Determine the (X, Y) coordinate at the center of the cell enclosing the given text.  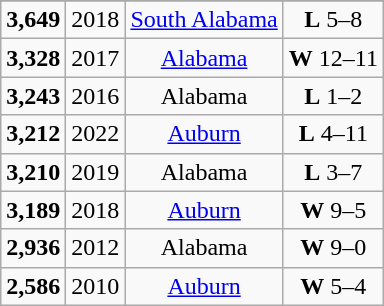
W 9–5 (333, 210)
2012 (96, 248)
W 9–0 (333, 248)
3,212 (34, 134)
South Alabama (204, 20)
3,189 (34, 210)
2019 (96, 172)
L 4–11 (333, 134)
L 3–7 (333, 172)
2016 (96, 96)
2,936 (34, 248)
3,243 (34, 96)
2,586 (34, 286)
3,210 (34, 172)
3,328 (34, 58)
2010 (96, 286)
2017 (96, 58)
L 5–8 (333, 20)
W 5–4 (333, 286)
3,649 (34, 20)
W 12–11 (333, 58)
2022 (96, 134)
L 1–2 (333, 96)
